Output the [X, Y] coordinate of the center of the cell containing the given text.  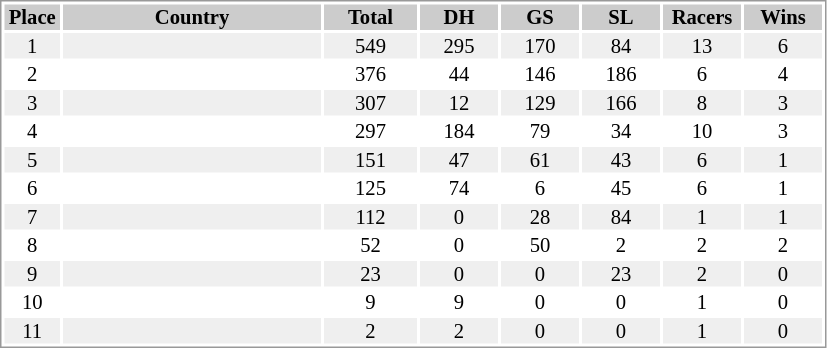
166 [621, 103]
SL [621, 17]
151 [370, 160]
Wins [783, 17]
34 [621, 131]
61 [540, 160]
44 [459, 75]
43 [621, 160]
170 [540, 46]
45 [621, 189]
7 [32, 217]
DH [459, 17]
Total [370, 17]
47 [459, 160]
GS [540, 17]
Place [32, 17]
186 [621, 75]
28 [540, 217]
146 [540, 75]
125 [370, 189]
307 [370, 103]
79 [540, 131]
52 [370, 245]
184 [459, 131]
Racers [702, 17]
129 [540, 103]
12 [459, 103]
112 [370, 217]
295 [459, 46]
5 [32, 160]
297 [370, 131]
13 [702, 46]
549 [370, 46]
50 [540, 245]
74 [459, 189]
Country [192, 17]
376 [370, 75]
11 [32, 331]
